Determine the [X, Y] coordinate at the center of the cell enclosing the given text.  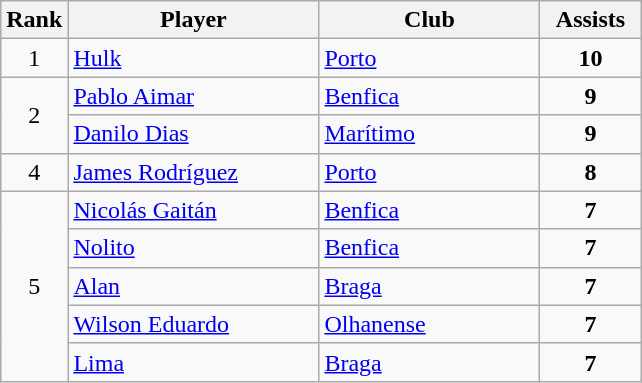
Assists [590, 20]
Player [194, 20]
Lima [194, 362]
Olhanense [430, 324]
1 [34, 58]
Marítimo [430, 134]
Club [430, 20]
4 [34, 172]
8 [590, 172]
Wilson Eduardo [194, 324]
Danilo Dias [194, 134]
James Rodríguez [194, 172]
Nolito [194, 248]
Rank [34, 20]
5 [34, 286]
Pablo Aimar [194, 96]
Alan [194, 286]
2 [34, 115]
Hulk [194, 58]
10 [590, 58]
Nicolás Gaitán [194, 210]
